Scan for the cell matching the given text and deliver its [x, y] coordinate at center. 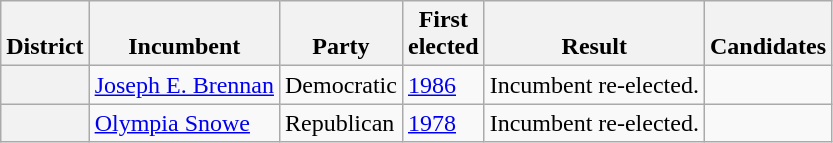
1978 [443, 123]
Party [340, 34]
1986 [443, 85]
Olympia Snowe [184, 123]
Democratic [340, 85]
Joseph E. Brennan [184, 85]
Candidates [768, 34]
Republican [340, 123]
Result [594, 34]
District [45, 34]
Incumbent [184, 34]
Firstelected [443, 34]
